Extract the [X, Y] coordinate from the center of the cell holding the provided text.  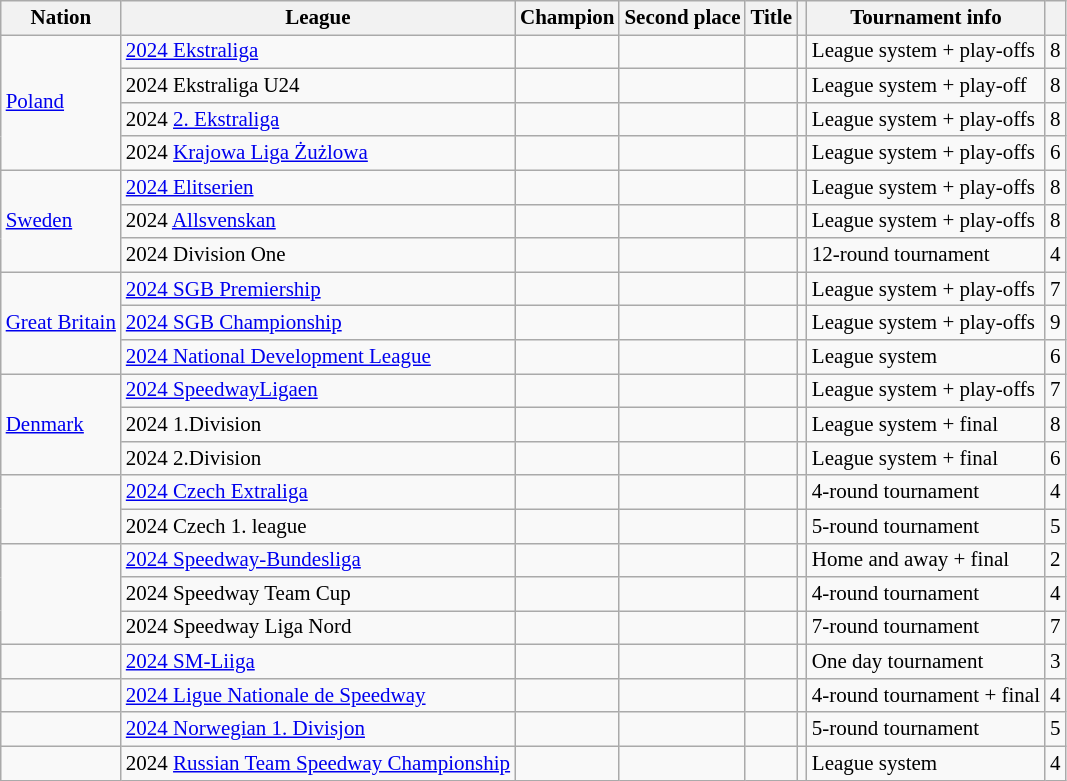
2024 SGB Premiership [318, 289]
Second place [682, 18]
2024 Krajowa Liga Żużlowa [318, 153]
One day tournament [926, 662]
9 [1055, 323]
3 [1055, 662]
2024 Elitserien [318, 187]
7-round tournament [926, 628]
2024 Division One [318, 255]
2024 Norwegian 1. Divisjon [318, 729]
2024 Allsvenskan [318, 221]
12-round tournament [926, 255]
2024 SGB Championship [318, 323]
2024 Ligue Nationale de Speedway [318, 696]
2024 Czech 1. league [318, 526]
Denmark [61, 425]
League system + play-off [926, 86]
2024 Speedway Liga Nord [318, 628]
2024 Speedway Team Cup [318, 594]
2024 SM-Liiga [318, 662]
2024 SpeedwayLigaen [318, 391]
2 [1055, 560]
2024 2.Division [318, 458]
2024 National Development League [318, 357]
2024 Ekstraliga U24 [318, 86]
2024 Speedway-Bundesliga [318, 560]
2024 Ekstraliga [318, 52]
Home and away + final [926, 560]
Poland [61, 103]
Title [771, 18]
Tournament info [926, 18]
2024 2. Ekstraliga [318, 119]
League [318, 18]
Champion [567, 18]
Great Britain [61, 323]
4-round tournament + final [926, 696]
Nation [61, 18]
2024 Russian Team Speedway Championship [318, 763]
2024 Czech Extraliga [318, 492]
Sweden [61, 221]
2024 1.Division [318, 424]
